Pinpoint the cell where the given text exists, returning its [X, Y] midpoint coordinate. 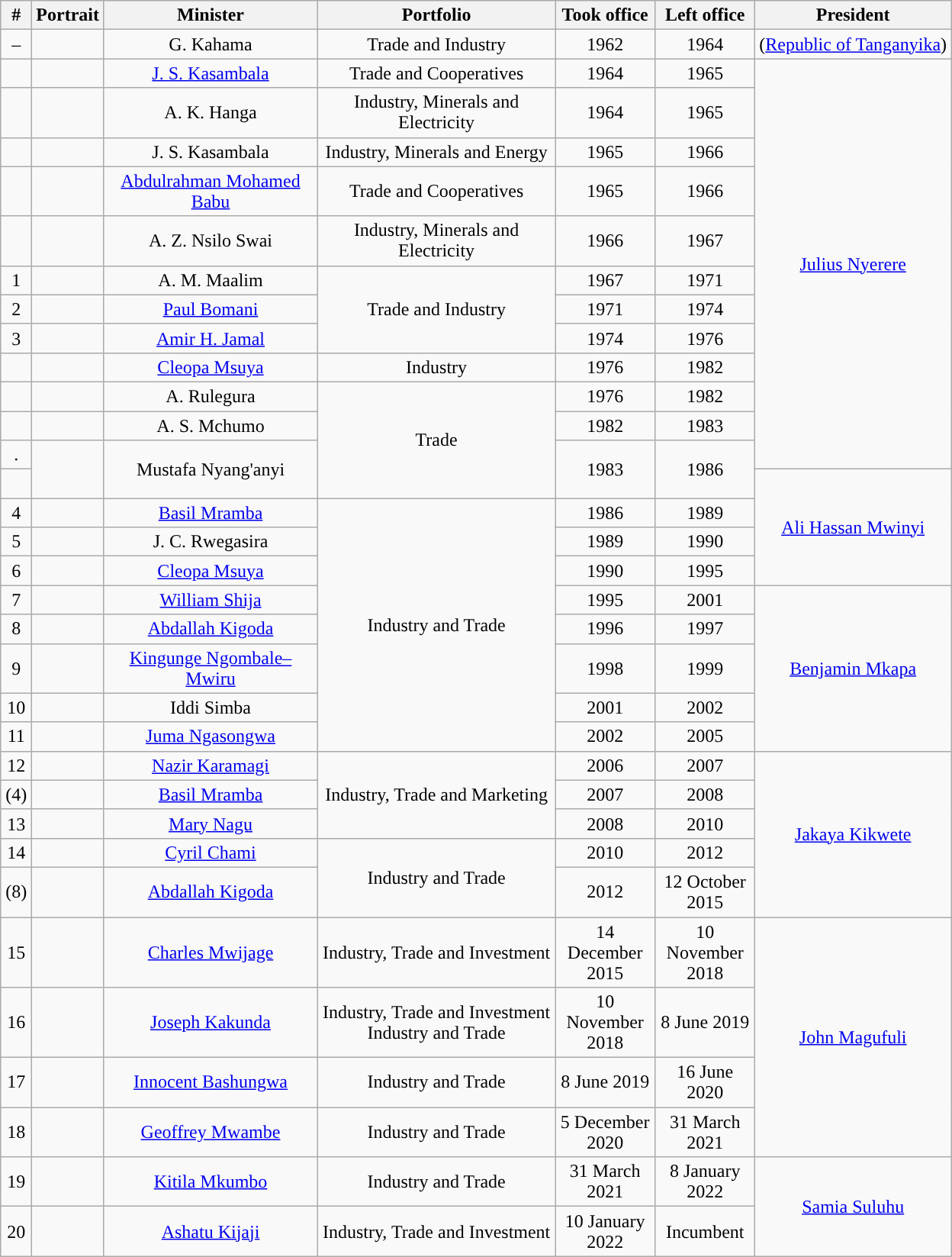
Mary Nagu [211, 823]
Benjamin Mkapa [853, 669]
Industry, Trade and Investment Industry and Trade [436, 1023]
6 [17, 571]
Charles Mwijage [211, 952]
G. Kahama [211, 44]
Minister [211, 15]
. [17, 455]
Juma Ngasongwa [211, 736]
4 [17, 513]
1 [17, 280]
8 January 2022 [705, 1181]
2006 [606, 765]
Ashatu Kijaji [211, 1232]
Took office [606, 15]
Industry, Minerals and Energy [436, 152]
1962 [606, 44]
2005 [705, 736]
15 [17, 952]
2 [17, 309]
7 [17, 600]
17 [17, 1082]
A. Z. Nsilo Swai [211, 241]
Portrait [68, 15]
10 January 2022 [606, 1232]
9 [17, 669]
# [17, 15]
12 October 2015 [705, 891]
Left office [705, 15]
Kingunge Ngombale–Mwiru [211, 669]
1998 [606, 669]
Trade [436, 440]
14 December 2015 [606, 952]
16 June 2020 [705, 1082]
J. C. Rwegasira [211, 542]
11 [17, 736]
(4) [17, 794]
Ali Hassan Mwinyi [853, 527]
A. Rulegura [211, 396]
Kitila Mkumbo [211, 1181]
Industry, Trade and Marketing [436, 794]
Paul Bomani [211, 309]
Industry [436, 367]
1997 [705, 629]
Amir H. Jamal [211, 338]
20 [17, 1232]
8 [17, 629]
John Magufuli [853, 1037]
A. K. Hanga [211, 113]
3 [17, 338]
Mustafa Nyang'anyi [211, 469]
Julius Nyerere [853, 264]
14 [17, 853]
President [853, 15]
13 [17, 823]
12 [17, 765]
William Shija [211, 600]
Jakaya Kikwete [853, 833]
A. M. Maalim [211, 280]
Nazir Karamagi [211, 765]
Portfolio [436, 15]
18 [17, 1133]
(Republic of Tanganyika) [853, 44]
5 [17, 542]
A. S. Mchumo [211, 425]
Joseph Kakunda [211, 1023]
Iddi Simba [211, 707]
– [17, 44]
Abdulrahman Mohamed Babu [211, 191]
5 December 2020 [606, 1133]
16 [17, 1023]
1996 [606, 629]
19 [17, 1181]
Samia Suluhu [853, 1207]
(8) [17, 891]
Incumbent [705, 1232]
1999 [705, 669]
Innocent Bashungwa [211, 1082]
Cyril Chami [211, 853]
10 [17, 707]
Geoffrey Mwambe [211, 1133]
